Capture the cell that displays the provided text and extract its (X, Y) central coordinate. 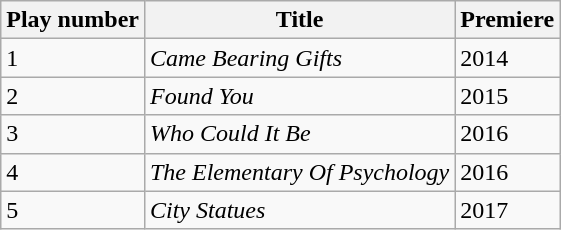
The Elementary Of Psychology (299, 172)
5 (73, 210)
Play number (73, 20)
1 (73, 58)
City Statues (299, 210)
Came Bearing Gifts (299, 58)
Found You (299, 96)
2 (73, 96)
4 (73, 172)
2014 (508, 58)
Premiere (508, 20)
3 (73, 134)
Title (299, 20)
2017 (508, 210)
2015 (508, 96)
Who Could It Be (299, 134)
